Find where the given text appears and provide that cell's center as [x, y] coordinate. 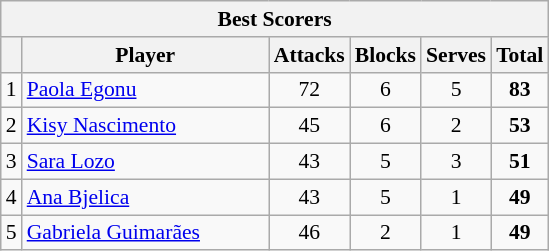
4 [12, 197]
Player [146, 55]
72 [310, 90]
51 [520, 162]
Gabriela Guimarães [146, 233]
Sara Lozo [146, 162]
Best Scorers [275, 19]
Total [520, 55]
Blocks [386, 55]
Serves [456, 55]
Attacks [310, 55]
83 [520, 90]
Ana Bjelica [146, 197]
Paola Egonu [146, 90]
46 [310, 233]
45 [310, 126]
53 [520, 126]
Kisy Nascimento [146, 126]
